Determine the (x, y) coordinate at the center of the cell enclosing the given text.  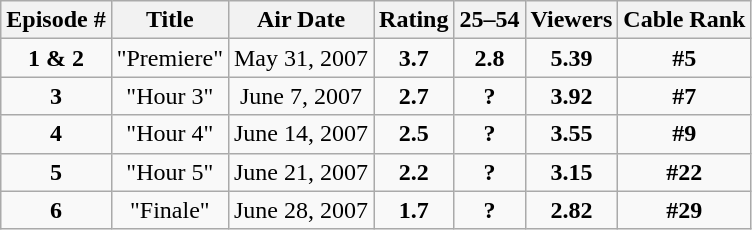
1 & 2 (56, 58)
#29 (684, 210)
2.5 (414, 134)
#22 (684, 172)
Cable Rank (684, 20)
3.7 (414, 58)
June 7, 2007 (300, 96)
Title (170, 20)
3.15 (572, 172)
June 14, 2007 (300, 134)
2.8 (490, 58)
"Premiere" (170, 58)
"Hour 5" (170, 172)
2.82 (572, 210)
"Hour 3" (170, 96)
Viewers (572, 20)
5.39 (572, 58)
3.92 (572, 96)
6 (56, 210)
4 (56, 134)
5 (56, 172)
June 28, 2007 (300, 210)
25–54 (490, 20)
3 (56, 96)
Rating (414, 20)
3.55 (572, 134)
Air Date (300, 20)
#5 (684, 58)
"Hour 4" (170, 134)
2.7 (414, 96)
May 31, 2007 (300, 58)
Episode # (56, 20)
#7 (684, 96)
#9 (684, 134)
June 21, 2007 (300, 172)
1.7 (414, 210)
2.2 (414, 172)
"Finale" (170, 210)
